Identify which cell holds the provided text, then report its (x, y) central coordinate. 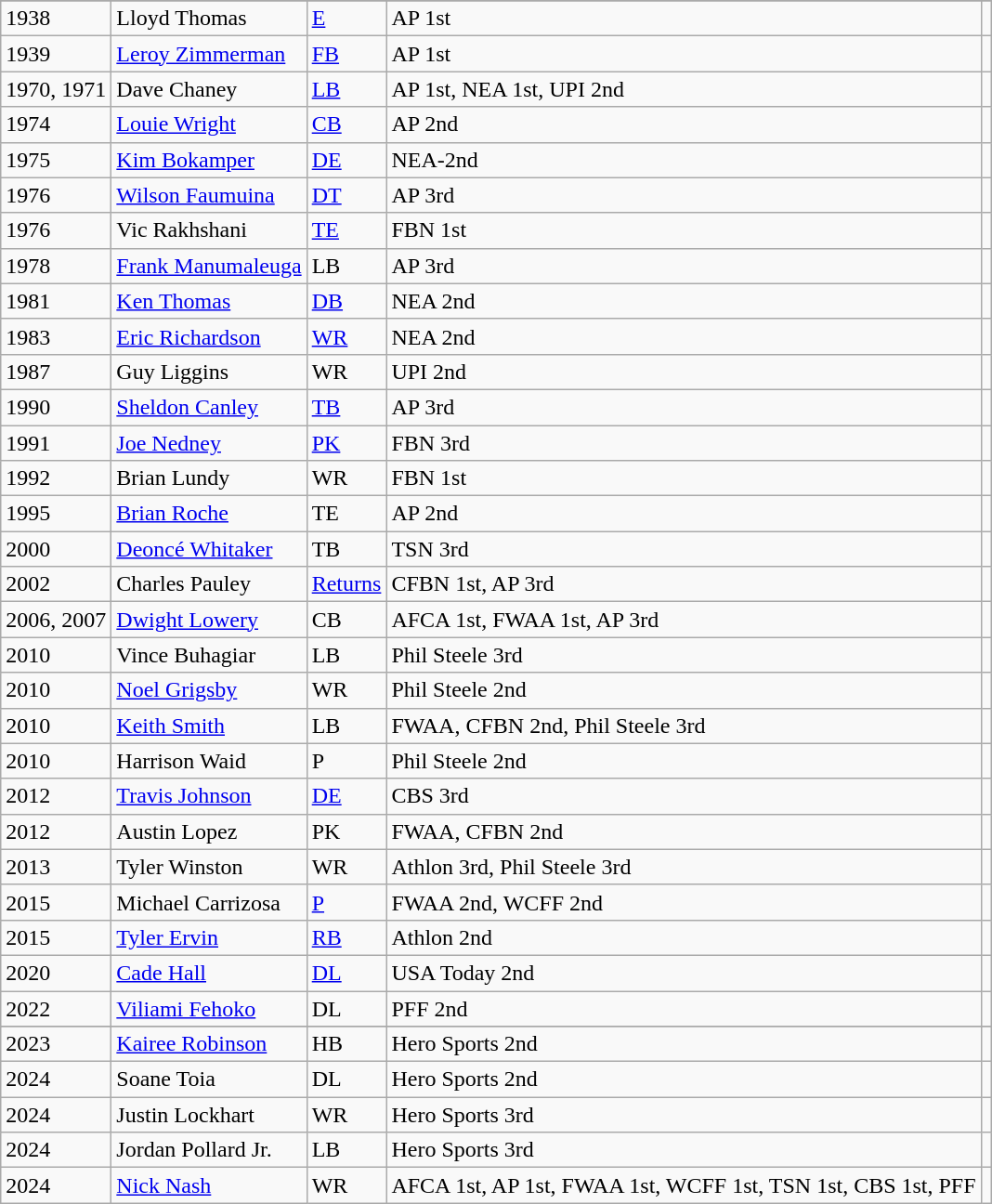
Noel Grigsby (209, 690)
Ken Thomas (209, 301)
FWAA, CFBN 2nd, Phil Steele 3rd (684, 726)
UPI 2nd (684, 372)
Wilson Faumuina (209, 195)
AFCA 1st, FWAA 1st, AP 3rd (684, 620)
Kim Bokamper (209, 160)
1974 (56, 124)
CFBN 1st, AP 3rd (684, 584)
Returns (346, 584)
1938 (56, 19)
Joe Nedney (209, 443)
Phil Steele 3rd (684, 655)
Athlon 2nd (684, 937)
Viliami Fehoko (209, 1008)
Lloyd Thomas (209, 19)
1987 (56, 372)
TSN 3rd (684, 549)
AFCA 1st, AP 1st, FWAA 1st, WCFF 1st, TSN 1st, CBS 1st, PFF (684, 1185)
Cade Hall (209, 973)
Louie Wright (209, 124)
1995 (56, 514)
Athlon 3rd, Phil Steele 3rd (684, 867)
USA Today 2nd (684, 973)
1983 (56, 336)
Frank Manumaleuga (209, 266)
Tyler Winston (209, 867)
Tyler Ervin (209, 937)
Austin Lopez (209, 831)
Leroy Zimmerman (209, 54)
Vince Buhagiar (209, 655)
Brian Lundy (209, 478)
Justin Lockhart (209, 1115)
1981 (56, 301)
2006, 2007 (56, 620)
Dwight Lowery (209, 620)
FB (346, 54)
2023 (56, 1044)
HB (346, 1044)
Brian Roche (209, 514)
2022 (56, 1008)
CBS 3rd (684, 796)
2013 (56, 867)
Charles Pauley (209, 584)
NEA-2nd (684, 160)
DB (346, 301)
Nick Nash (209, 1185)
2002 (56, 584)
Sheldon Canley (209, 407)
1978 (56, 266)
2000 (56, 549)
AP 1st, NEA 1st, UPI 2nd (684, 89)
Vic Rakhshani (209, 230)
2020 (56, 973)
Harrison Waid (209, 761)
Deoncé Whitaker (209, 549)
Jordan Pollard Jr. (209, 1150)
DT (346, 195)
Travis Johnson (209, 796)
1975 (56, 160)
FWAA 2nd, WCFF 2nd (684, 902)
1970, 1971 (56, 89)
E (346, 19)
Michael Carrizosa (209, 902)
PFF 2nd (684, 1008)
Soane Toia (209, 1080)
1991 (56, 443)
FBN 3rd (684, 443)
1992 (56, 478)
Keith Smith (209, 726)
1939 (56, 54)
Eric Richardson (209, 336)
Dave Chaney (209, 89)
FWAA, CFBN 2nd (684, 831)
1990 (56, 407)
Kairee Robinson (209, 1044)
Guy Liggins (209, 372)
RB (346, 937)
